Extract the [X, Y] coordinate from the center of the cell holding the provided text.  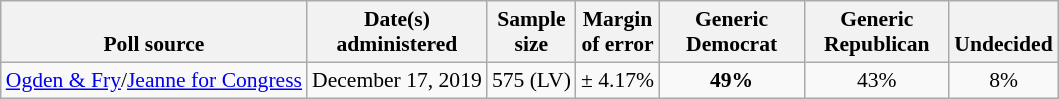
Poll source [154, 32]
± 4.17% [618, 80]
Marginof error [618, 32]
GenericRepublican [876, 32]
575 (LV) [532, 80]
49% [732, 80]
43% [876, 80]
8% [1003, 80]
GenericDemocrat [732, 32]
Ogden & Fry/Jeanne for Congress [154, 80]
Samplesize [532, 32]
Undecided [1003, 32]
Date(s)administered [397, 32]
December 17, 2019 [397, 80]
